Output the [X, Y] coordinate of the center of the cell containing the given text.  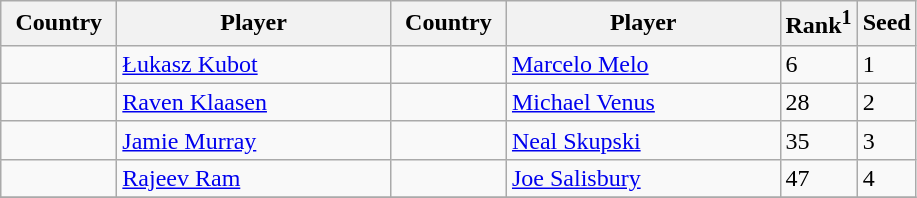
Raven Klaasen [254, 102]
Rank1 [818, 24]
Neal Skupski [643, 140]
Jamie Murray [254, 140]
Michael Venus [643, 102]
1 [886, 64]
Łukasz Kubot [254, 64]
3 [886, 140]
2 [886, 102]
4 [886, 178]
47 [818, 178]
35 [818, 140]
Seed [886, 24]
Joe Salisbury [643, 178]
Marcelo Melo [643, 64]
6 [818, 64]
Rajeev Ram [254, 178]
28 [818, 102]
